Return the [X, Y] coordinate for the center point of the cell that contains the specified text.  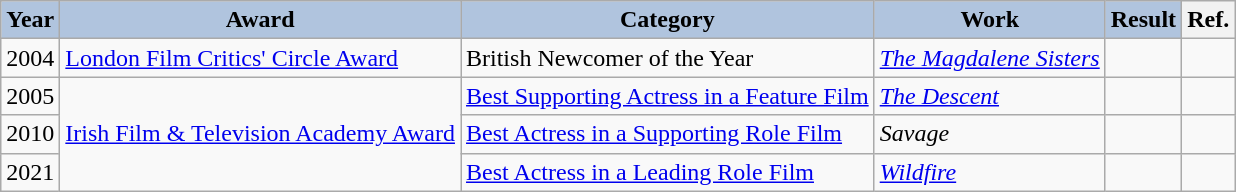
Category [667, 20]
Ref. [1208, 20]
Work [990, 20]
Year [30, 20]
Irish Film & Television Academy Award [260, 134]
London Film Critics' Circle Award [260, 58]
2005 [30, 96]
2010 [30, 134]
The Descent [990, 96]
2004 [30, 58]
The Magdalene Sisters [990, 58]
2021 [30, 172]
British Newcomer of the Year [667, 58]
Wildfire [990, 172]
Best Actress in a Supporting Role Film [667, 134]
Result [1143, 20]
Best Actress in a Leading Role Film [667, 172]
Best Supporting Actress in a Feature Film [667, 96]
Award [260, 20]
Savage [990, 134]
